Detect which cell encompasses the target text, then output its (X, Y) center coordinate. 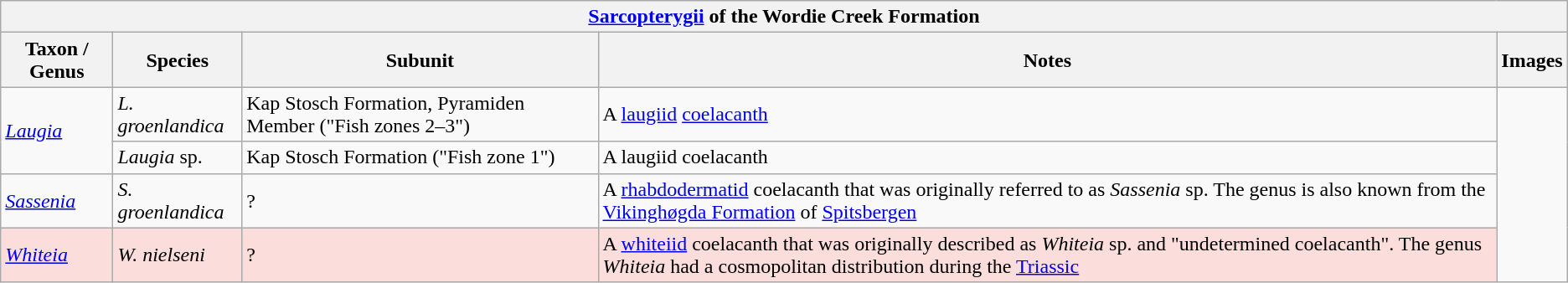
Sarcopterygii of the Wordie Creek Formation (784, 17)
Taxon / Genus (57, 60)
S. groenlandica (178, 201)
L. groenlandica (178, 114)
A rhabdodermatid coelacanth that was originally referred to as Sassenia sp. The genus is also known from the Vikinghøgda Formation of Spitsbergen (1047, 201)
Kap Stosch Formation, Pyramiden Member ("Fish zones 2–3") (420, 114)
Species (178, 60)
Subunit (420, 60)
Laugia sp. (178, 157)
Notes (1047, 60)
W. nielseni (178, 255)
Laugia (57, 131)
Sassenia (57, 201)
Whiteia (57, 255)
Images (1532, 60)
Kap Stosch Formation ("Fish zone 1") (420, 157)
